Scan for the cell matching the given text and deliver its [x, y] coordinate at center. 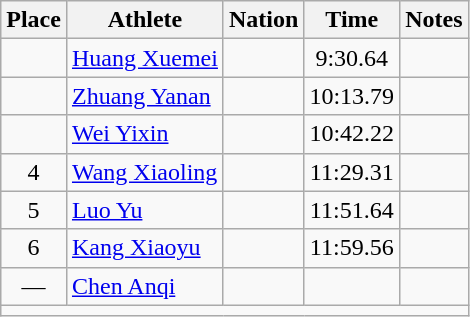
4 [34, 172]
Luo Yu [144, 210]
Nation [263, 20]
— [34, 286]
Wang Xiaoling [144, 172]
11:51.64 [352, 210]
10:42.22 [352, 134]
Zhuang Yanan [144, 96]
Notes [434, 20]
9:30.64 [352, 58]
Kang Xiaoyu [144, 248]
10:13.79 [352, 96]
11:29.31 [352, 172]
Chen Anqi [144, 286]
Huang Xuemei [144, 58]
Wei Yixin [144, 134]
6 [34, 248]
Athlete [144, 20]
Time [352, 20]
Place [34, 20]
5 [34, 210]
11:59.56 [352, 248]
